Determine the [X, Y] coordinate at the center of the cell enclosing the given text.  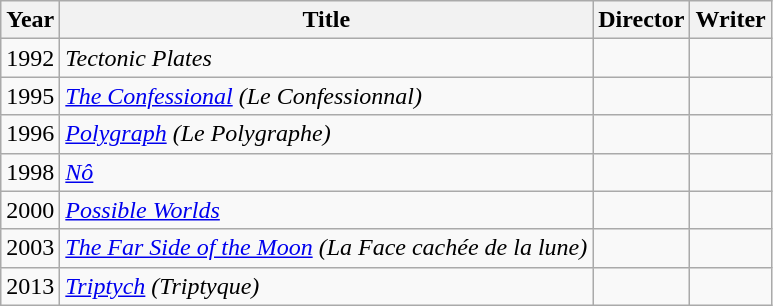
Tectonic Plates [326, 58]
1992 [30, 58]
1998 [30, 172]
Possible Worlds [326, 210]
The Far Side of the Moon (La Face cachée de la lune) [326, 248]
1995 [30, 96]
2000 [30, 210]
Triptych (Triptyque) [326, 286]
2013 [30, 286]
Title [326, 20]
2003 [30, 248]
Polygraph (Le Polygraphe) [326, 134]
Nô [326, 172]
Director [642, 20]
1996 [30, 134]
The Confessional (Le Confessionnal) [326, 96]
Writer [730, 20]
Year [30, 20]
